Locate the cell with the specified text and output its [x, y] center coordinate. 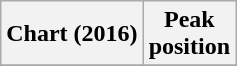
Peakposition [189, 34]
Chart (2016) [72, 34]
